Capture the cell that displays the provided text and extract its [x, y] central coordinate. 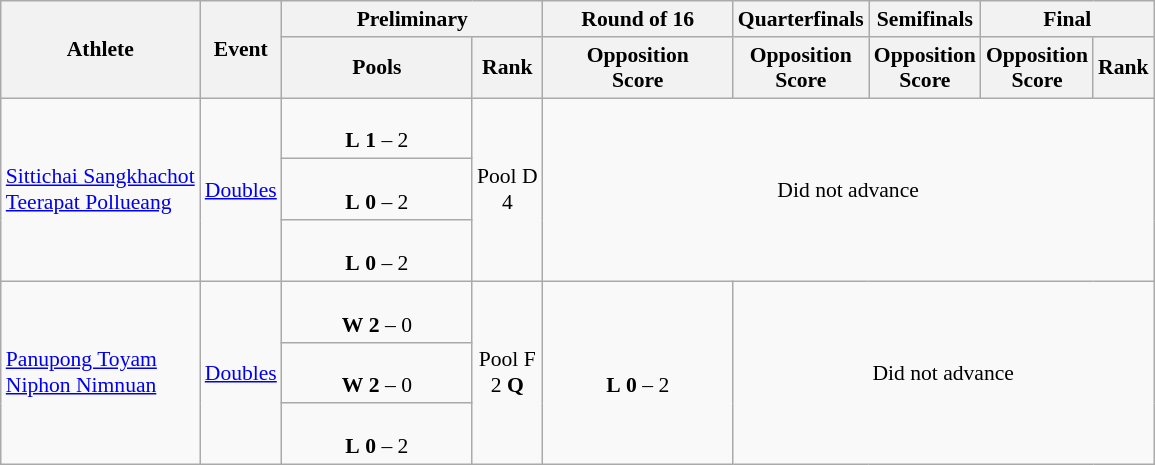
Pools [377, 68]
Event [241, 50]
Semifinals [925, 19]
Panupong ToyamNiphon Nimnuan [100, 372]
L 1 – 2 [377, 128]
Sittichai SangkhachotTeerapat Pollueang [100, 190]
Athlete [100, 50]
Pool D4 [508, 190]
Pool F2 Q [508, 372]
Preliminary [412, 19]
Round of 16 [638, 19]
Quarterfinals [801, 19]
Final [1068, 19]
